Search for the cell housing the specified text and yield its (X, Y) center coordinate. 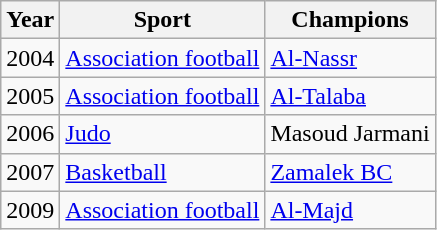
Zamalek BC (350, 172)
Sport (162, 20)
2005 (30, 96)
2006 (30, 134)
Al-Majd (350, 210)
Al-Talaba (350, 96)
2007 (30, 172)
Judo (162, 134)
Al-Nassr (350, 58)
Basketball (162, 172)
Masoud Jarmani (350, 134)
Year (30, 20)
2009 (30, 210)
Champions (350, 20)
2004 (30, 58)
